Find where the given text appears and provide that cell's center as [X, Y] coordinate. 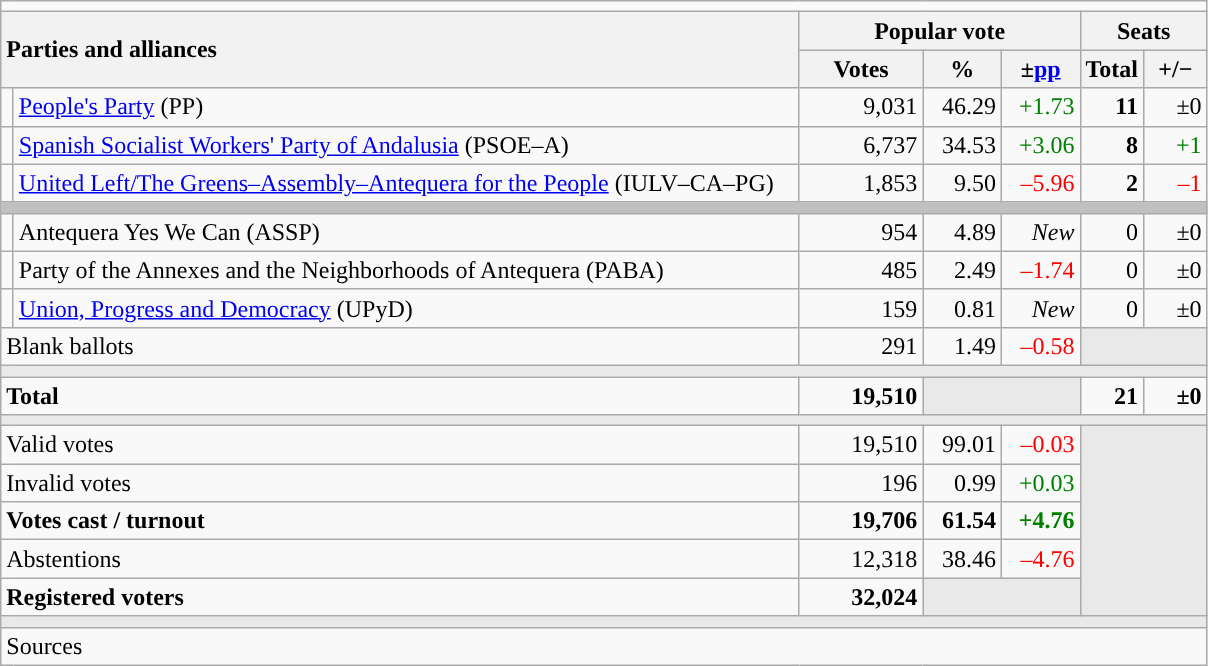
Parties and alliances [400, 50]
+4.76 [1040, 521]
2 [1112, 183]
Votes cast / turnout [400, 521]
Union, Progress and Democracy (UPyD) [406, 308]
9.50 [962, 183]
12,318 [861, 559]
485 [861, 270]
19,706 [861, 521]
People's Party (PP) [406, 107]
Spanish Socialist Workers' Party of Andalusia (PSOE–A) [406, 145]
Invalid votes [400, 483]
Popular vote [940, 31]
Valid votes [400, 445]
Seats [1144, 31]
–5.96 [1040, 183]
32,024 [861, 597]
21 [1112, 395]
Votes [861, 69]
Blank ballots [400, 346]
–1 [1176, 183]
United Left/The Greens–Assembly–Antequera for the People (IULV–CA–PG) [406, 183]
+/− [1176, 69]
% [962, 69]
9,031 [861, 107]
954 [861, 232]
–1.74 [1040, 270]
Abstentions [400, 559]
61.54 [962, 521]
6,737 [861, 145]
159 [861, 308]
0.81 [962, 308]
Registered voters [400, 597]
+0.03 [1040, 483]
±pp [1040, 69]
0.99 [962, 483]
99.01 [962, 445]
+1.73 [1040, 107]
–0.03 [1040, 445]
8 [1112, 145]
11 [1112, 107]
–0.58 [1040, 346]
+1 [1176, 145]
196 [861, 483]
46.29 [962, 107]
Party of the Annexes and the Neighborhoods of Antequera (PABA) [406, 270]
1,853 [861, 183]
291 [861, 346]
1.49 [962, 346]
34.53 [962, 145]
+3.06 [1040, 145]
Antequera Yes We Can (ASSP) [406, 232]
–4.76 [1040, 559]
4.89 [962, 232]
38.46 [962, 559]
Sources [604, 646]
2.49 [962, 270]
